Extract the (x, y) coordinate from the center of the cell holding the provided text.  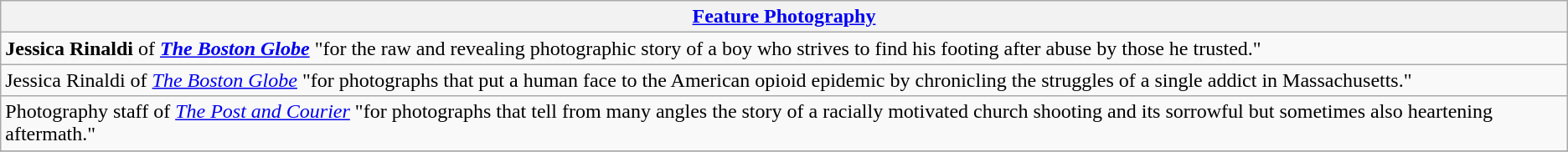
Feature Photography (784, 17)
